From the cell containing the given text, extract its center point as [x, y] coordinate. 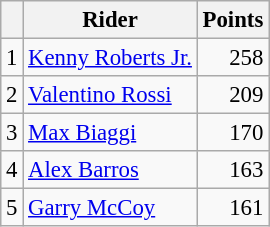
2 [12, 95]
258 [232, 58]
1 [12, 58]
209 [232, 95]
4 [12, 170]
5 [12, 208]
Alex Barros [110, 170]
Valentino Rossi [110, 95]
Points [232, 20]
Garry McCoy [110, 208]
Rider [110, 20]
170 [232, 133]
Max Biaggi [110, 133]
3 [12, 133]
163 [232, 170]
Kenny Roberts Jr. [110, 58]
161 [232, 208]
